Return the (x, y) coordinate for the center point of the cell that contains the specified text.  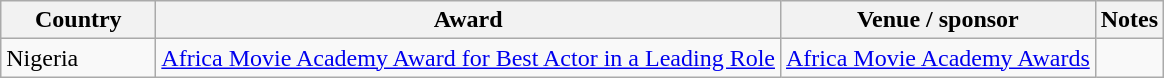
Venue / sponsor (938, 20)
Notes (1129, 20)
Africa Movie Academy Award for Best Actor in a Leading Role (468, 58)
Africa Movie Academy Awards (938, 58)
Nigeria (78, 58)
Award (468, 20)
Country (78, 20)
